Determine the [X, Y] coordinate at the center of the cell enclosing the given text.  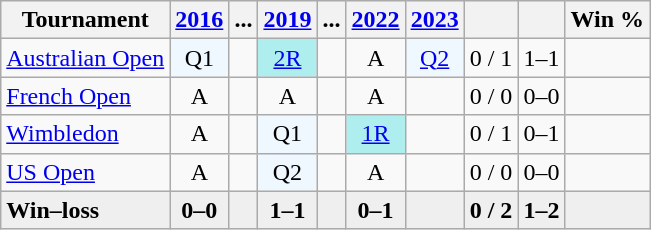
Tournament [86, 20]
Win % [608, 20]
French Open [86, 96]
2022 [376, 20]
2023 [434, 20]
US Open [86, 172]
2R [288, 58]
1R [376, 134]
2016 [200, 20]
2019 [288, 20]
Win–loss [86, 210]
Wimbledon [86, 134]
1–2 [542, 210]
0 / 2 [491, 210]
Australian Open [86, 58]
